From the cell containing the given text, extract its center point as [X, Y] coordinate. 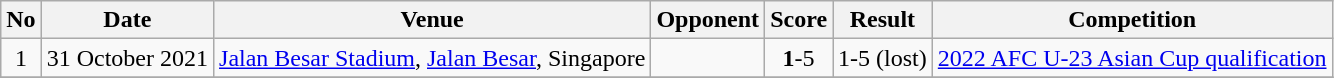
Score [799, 20]
Date [127, 20]
No [21, 20]
Competition [1132, 20]
Venue [432, 20]
31 October 2021 [127, 58]
2022 AFC U-23 Asian Cup qualification [1132, 58]
Opponent [708, 20]
Result [883, 20]
1 [21, 58]
1-5 [799, 58]
Jalan Besar Stadium, Jalan Besar, Singapore [432, 58]
1-5 (lost) [883, 58]
